Detect which cell encompasses the target text, then output its (x, y) center coordinate. 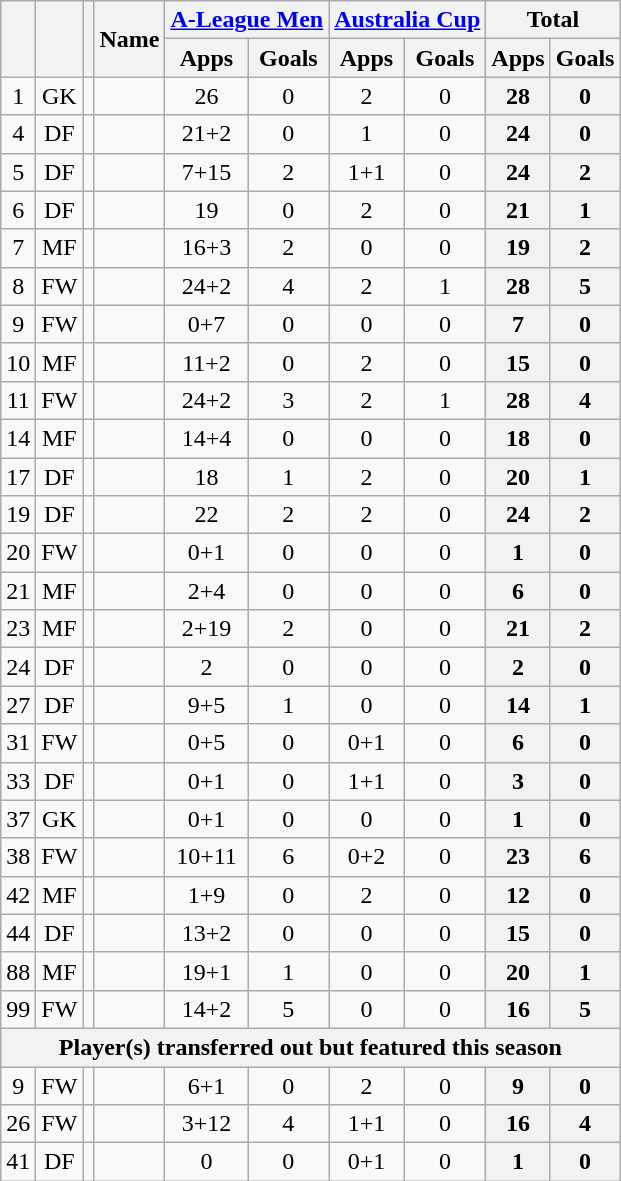
Name (130, 39)
A-League Men (247, 20)
22 (206, 515)
3+12 (206, 1124)
Australia Cup (408, 20)
38 (18, 857)
42 (18, 895)
1+9 (206, 895)
19+1 (206, 971)
31 (18, 743)
10 (18, 362)
10+11 (206, 857)
21+2 (206, 134)
9+5 (206, 705)
88 (18, 971)
13+2 (206, 933)
16+3 (206, 248)
Player(s) transferred out but featured this season (310, 1047)
37 (18, 819)
0+5 (206, 743)
14+2 (206, 1009)
11+2 (206, 362)
6+1 (206, 1085)
11 (18, 400)
41 (18, 1162)
7+15 (206, 172)
2+4 (206, 591)
0+2 (366, 857)
99 (18, 1009)
8 (18, 286)
12 (518, 895)
0+7 (206, 324)
14+4 (206, 438)
27 (18, 705)
33 (18, 781)
44 (18, 933)
2+19 (206, 629)
17 (18, 477)
Total (553, 20)
